For the text-containing cell, return its midpoint in (x, y) coordinate format. 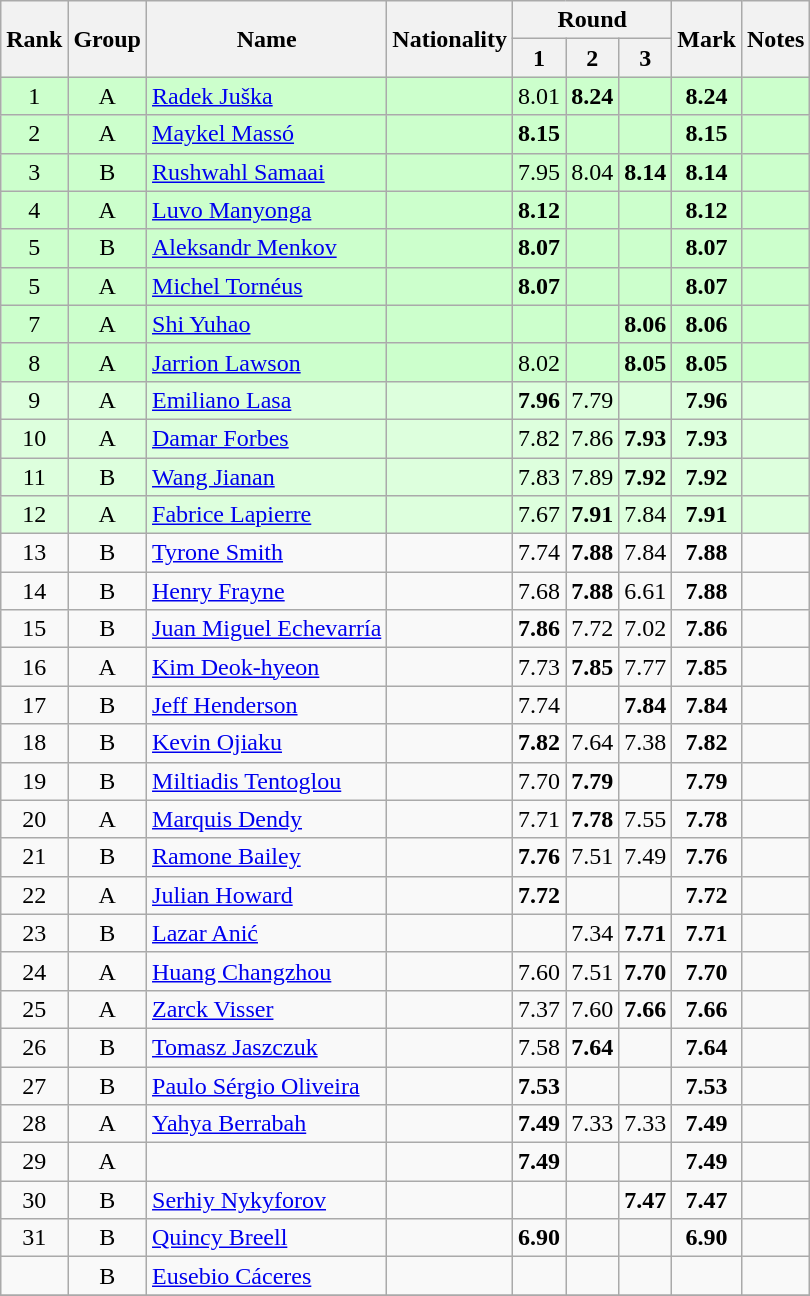
7.68 (540, 591)
31 (34, 1238)
13 (34, 553)
30 (34, 1200)
26 (34, 1047)
Yahya Berrabah (267, 1124)
Zarck Visser (267, 1009)
7.34 (592, 933)
9 (34, 400)
Rushwahl Samaai (267, 172)
Lazar Anić (267, 933)
Notes (775, 39)
Tomasz Jaszczuk (267, 1047)
7.67 (540, 515)
Kim Deok-hyeon (267, 667)
8 (34, 362)
7.37 (540, 1009)
19 (34, 781)
Emiliano Lasa (267, 400)
14 (34, 591)
16 (34, 667)
18 (34, 743)
Quincy Breell (267, 1238)
Serhiy Nykyforov (267, 1200)
28 (34, 1124)
17 (34, 705)
7.77 (646, 667)
Kevin Ojiaku (267, 743)
Group (108, 39)
7.55 (646, 819)
8.02 (540, 362)
Fabrice Lapierre (267, 515)
20 (34, 819)
7 (34, 324)
15 (34, 629)
25 (34, 1009)
7.58 (540, 1047)
21 (34, 857)
27 (34, 1085)
Luvo Manyonga (267, 210)
7.89 (592, 477)
Julian Howard (267, 895)
Juan Miguel Echevarría (267, 629)
Henry Frayne (267, 591)
Miltiadis Tentoglou (267, 781)
8.01 (540, 96)
Jeff Henderson (267, 705)
4 (34, 210)
Maykel Massó (267, 134)
8.04 (592, 172)
29 (34, 1162)
Eusebio Cáceres (267, 1276)
23 (34, 933)
12 (34, 515)
Mark (707, 39)
Shi Yuhao (267, 324)
Wang Jianan (267, 477)
6.61 (646, 591)
22 (34, 895)
Rank (34, 39)
Round (592, 20)
Name (267, 39)
Damar Forbes (267, 438)
7.02 (646, 629)
Jarrion Lawson (267, 362)
7.38 (646, 743)
10 (34, 438)
Michel Tornéus (267, 286)
24 (34, 971)
Huang Changzhou (267, 971)
Aleksandr Menkov (267, 248)
7.73 (540, 667)
Tyrone Smith (267, 553)
Ramone Bailey (267, 857)
7.95 (540, 172)
7.83 (540, 477)
Paulo Sérgio Oliveira (267, 1085)
Nationality (450, 39)
Marquis Dendy (267, 819)
Radek Juška (267, 96)
11 (34, 477)
